Search for the cell housing the specified text and yield its [x, y] center coordinate. 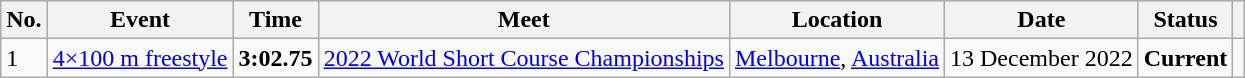
4×100 m freestyle [140, 58]
Time [276, 20]
Location [836, 20]
Status [1186, 20]
Current [1186, 58]
Meet [524, 20]
Melbourne, Australia [836, 58]
3:02.75 [276, 58]
13 December 2022 [1042, 58]
1 [24, 58]
2022 World Short Course Championships [524, 58]
No. [24, 20]
Date [1042, 20]
Event [140, 20]
